Search for the cell housing the specified text and yield its [x, y] center coordinate. 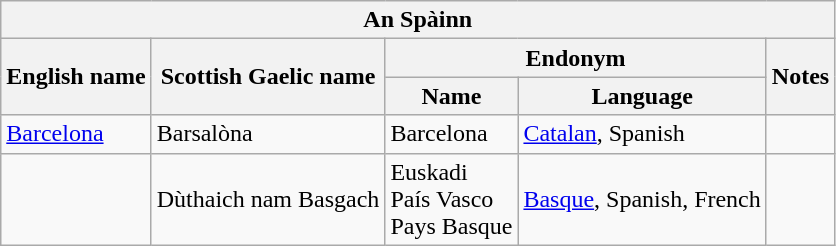
Basque, Spanish, French [642, 199]
Endonym [576, 58]
Catalan, Spanish [642, 134]
Dùthaich nam Basgach [268, 199]
English name [76, 77]
EuskadiPaís VascoPays Basque [452, 199]
Barsalòna [268, 134]
Notes [800, 77]
Language [642, 96]
An Spàinn [418, 20]
Name [452, 96]
Scottish Gaelic name [268, 77]
